Return the (X, Y) coordinate for the center point of the cell that contains the specified text.  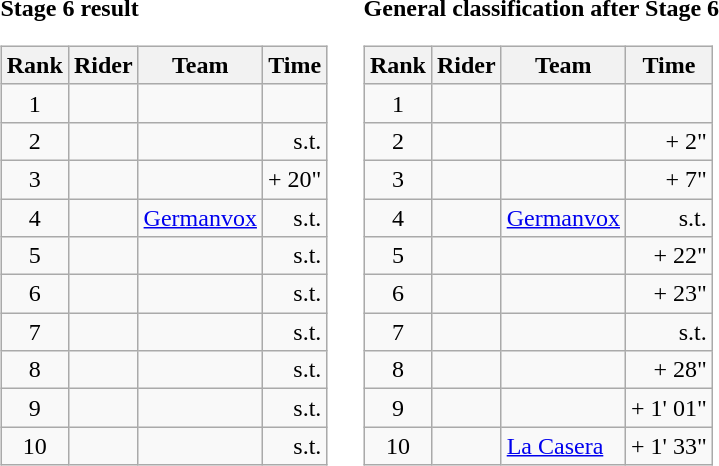
La Casera (563, 446)
+ 28" (670, 370)
+ 2" (670, 141)
+ 1' 01" (670, 408)
+ 7" (670, 179)
+ 23" (670, 294)
+ 1' 33" (670, 446)
+ 20" (294, 179)
+ 22" (670, 256)
